Locate the cell with the specified text and output its [x, y] center coordinate. 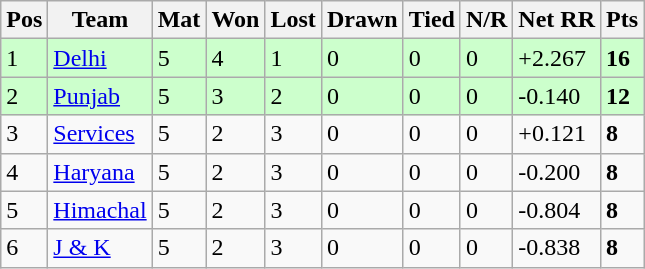
Punjab [100, 96]
Services [100, 134]
Won [236, 20]
+2.267 [557, 58]
6 [24, 248]
Team [100, 20]
Himachal [100, 210]
Pts [622, 20]
16 [622, 58]
N/R [486, 20]
-0.804 [557, 210]
Haryana [100, 172]
-0.838 [557, 248]
Lost [293, 20]
+0.121 [557, 134]
Net RR [557, 20]
J & K [100, 248]
Tied [432, 20]
12 [622, 96]
Drawn [362, 20]
Mat [179, 20]
-0.140 [557, 96]
Delhi [100, 58]
-0.200 [557, 172]
Pos [24, 20]
